Output the (X, Y) coordinate of the center of the cell containing the given text.  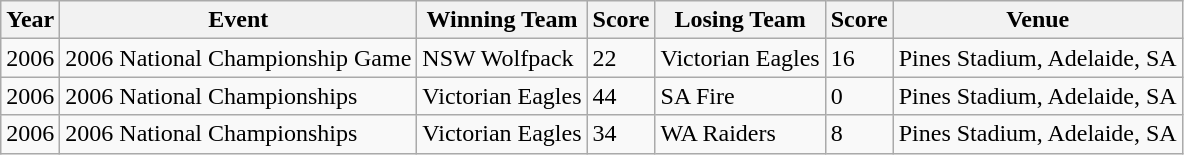
34 (621, 134)
NSW Wolfpack (502, 58)
8 (859, 134)
Venue (1038, 20)
WA Raiders (740, 134)
44 (621, 96)
Winning Team (502, 20)
0 (859, 96)
22 (621, 58)
Losing Team (740, 20)
16 (859, 58)
SA Fire (740, 96)
Year (30, 20)
2006 National Championship Game (238, 58)
Event (238, 20)
